Scan for the cell matching the given text and deliver its (X, Y) coordinate at center. 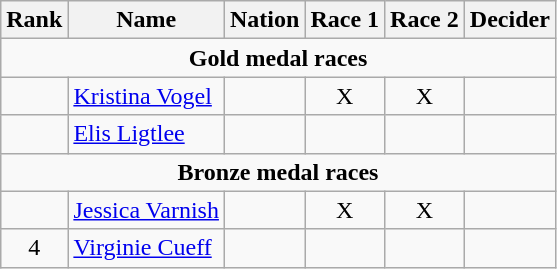
Gold medal races (278, 58)
Nation (264, 20)
Kristina Vogel (146, 96)
Virginie Cueff (146, 248)
Rank (34, 20)
Decider (510, 20)
4 (34, 248)
Race 1 (345, 20)
Bronze medal races (278, 172)
Name (146, 20)
Elis Ligtlee (146, 134)
Race 2 (425, 20)
Jessica Varnish (146, 210)
